Extract the (x, y) coordinate from the center of the cell holding the provided text.  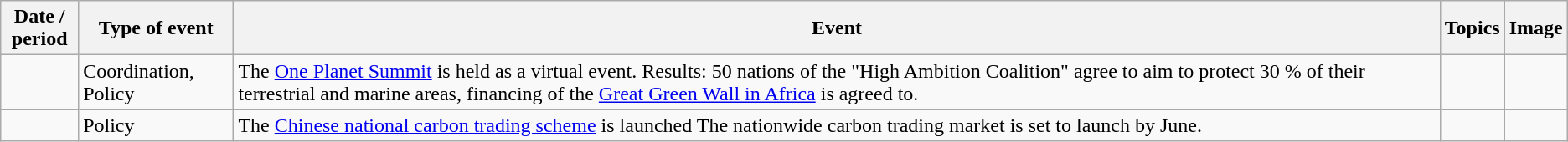
Coordination, Policy (156, 82)
The Chinese national carbon trading scheme is launched The nationwide carbon trading market is set to launch by June. (837, 125)
Policy (156, 125)
Image (1536, 28)
Type of event (156, 28)
Date / period (40, 28)
Event (837, 28)
Topics (1473, 28)
